Return the [x, y] coordinate for the center point of the cell that contains the specified text.  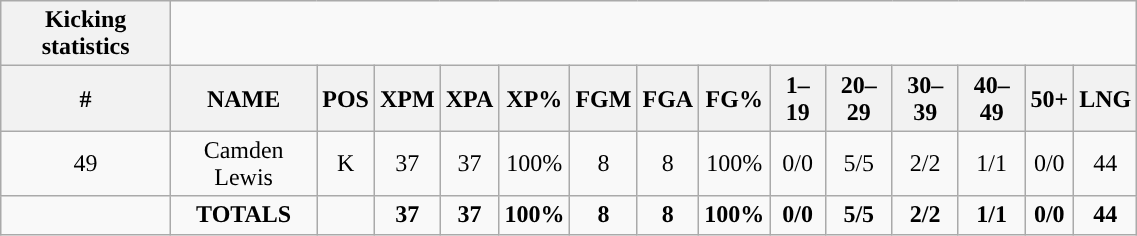
Kicking statistics [86, 34]
Camden Lewis [244, 164]
XPM [408, 98]
49 [86, 164]
20–29 [859, 98]
FGA [668, 98]
TOTALS [244, 215]
50+ [1050, 98]
XPA [470, 98]
K [346, 164]
NAME [244, 98]
XP% [534, 98]
LNG [1106, 98]
FG% [734, 98]
40–49 [991, 98]
POS [346, 98]
1–19 [798, 98]
30–39 [925, 98]
FGM [604, 98]
# [86, 98]
